Return [x, y] of the center of cell containing provided text 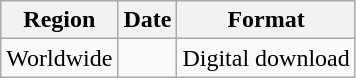
Digital download [266, 58]
Worldwide [60, 58]
Region [60, 20]
Date [148, 20]
Format [266, 20]
